Extract the [X, Y] coordinate from the center of the cell holding the provided text.  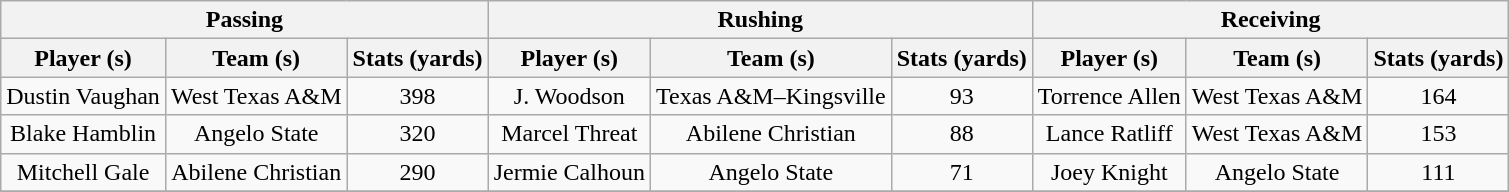
Dustin Vaughan [84, 96]
Rushing [760, 20]
J. Woodson [569, 96]
Joey Knight [1109, 172]
Jermie Calhoun [569, 172]
Blake Hamblin [84, 134]
290 [418, 172]
Texas A&M–Kingsville [770, 96]
320 [418, 134]
164 [1438, 96]
Passing [244, 20]
Marcel Threat [569, 134]
398 [418, 96]
Receiving [1270, 20]
88 [962, 134]
111 [1438, 172]
Lance Ratliff [1109, 134]
Mitchell Gale [84, 172]
71 [962, 172]
93 [962, 96]
Torrence Allen [1109, 96]
153 [1438, 134]
